Find where the given text appears and provide that cell's center as (X, Y) coordinate. 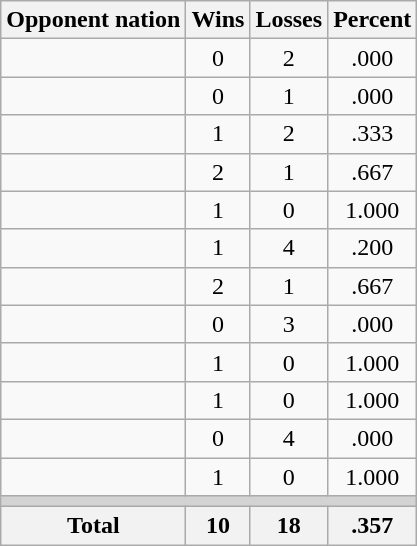
18 (289, 526)
Wins (218, 20)
Opponent nation (94, 20)
.357 (372, 526)
.200 (372, 248)
10 (218, 526)
3 (289, 324)
Total (94, 526)
Losses (289, 20)
.333 (372, 134)
Percent (372, 20)
